Locate the cell with the specified text and output its (X, Y) center coordinate. 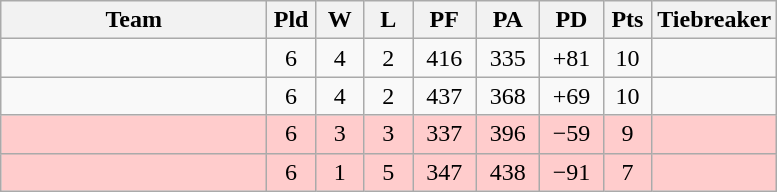
+69 (572, 96)
−91 (572, 172)
368 (508, 96)
438 (508, 172)
PA (508, 20)
1 (340, 172)
437 (444, 96)
Pld (292, 20)
337 (444, 134)
−59 (572, 134)
PD (572, 20)
Tiebreaker (714, 20)
PF (444, 20)
5 (388, 172)
Pts (628, 20)
416 (444, 58)
9 (628, 134)
L (388, 20)
+81 (572, 58)
Team (134, 20)
7 (628, 172)
396 (508, 134)
W (340, 20)
347 (444, 172)
335 (508, 58)
